Detect which cell encompasses the target text, then output its (X, Y) center coordinate. 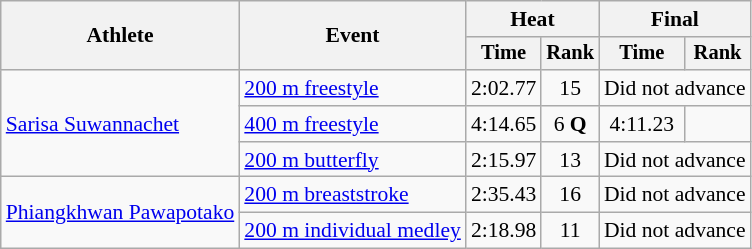
400 m freestyle (352, 124)
13 (570, 160)
4:11.23 (642, 124)
200 m butterfly (352, 160)
Athlete (120, 36)
2:35.43 (504, 195)
15 (570, 88)
Heat (532, 19)
Sarisa Suwannachet (120, 124)
16 (570, 195)
6 Q (570, 124)
11 (570, 231)
2:02.77 (504, 88)
200 m individual medley (352, 231)
Phiangkhwan Pawapotako (120, 212)
Event (352, 36)
2:18.98 (504, 231)
200 m freestyle (352, 88)
2:15.97 (504, 160)
4:14.65 (504, 124)
Final (675, 19)
200 m breaststroke (352, 195)
